Extract the [X, Y] coordinate from the center of the cell holding the provided text.  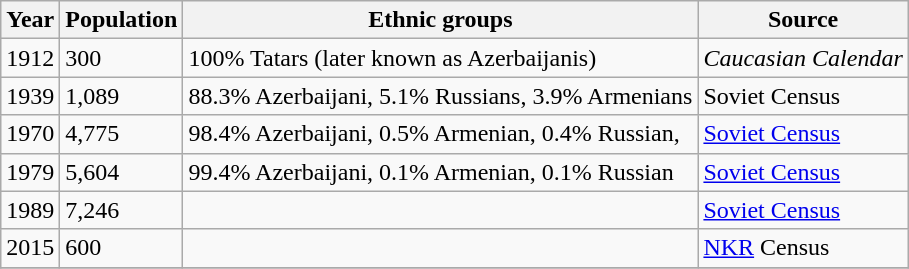
1,089 [122, 96]
99.4% Azerbaijani, 0.1% Armenian, 0.1% Russian [440, 172]
1989 [30, 210]
5,604 [122, 172]
300 [122, 58]
Year [30, 20]
1979 [30, 172]
2015 [30, 248]
1912 [30, 58]
Caucasian Calendar [803, 58]
Population [122, 20]
Source [803, 20]
1970 [30, 134]
100% Tatars (later known as Azerbaijanis) [440, 58]
600 [122, 248]
1939 [30, 96]
4,775 [122, 134]
98.4% Azerbaijani, 0.5% Armenian, 0.4% Russian, [440, 134]
Ethnic groups [440, 20]
NKR Census [803, 248]
88.3% Azerbaijani, 5.1% Russians, 3.9% Armenians [440, 96]
7,246 [122, 210]
